Determine the (X, Y) coordinate at the center of the cell enclosing the given text.  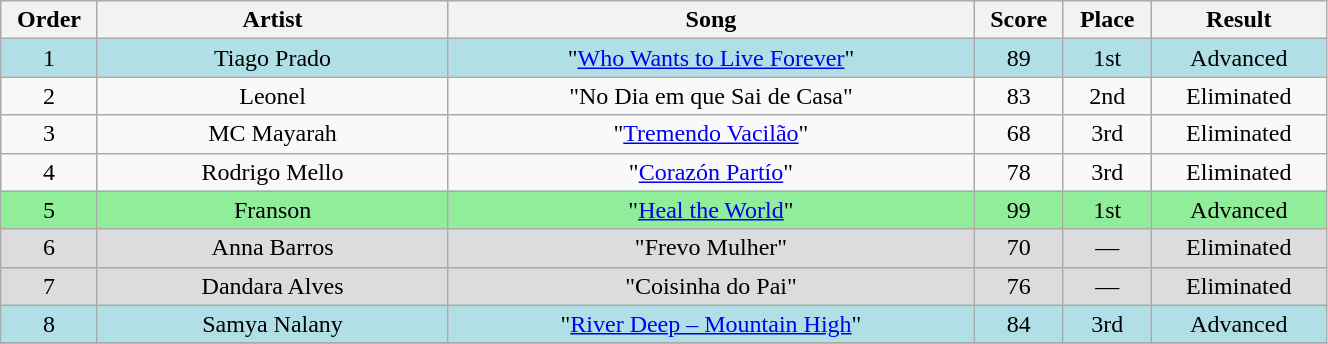
Song (711, 20)
"Heal the World" (711, 210)
MC Mayarah (272, 134)
68 (1018, 134)
"No Dia em que Sai de Casa" (711, 96)
Result (1238, 20)
2nd (1107, 96)
Score (1018, 20)
6 (49, 248)
3 (49, 134)
83 (1018, 96)
8 (49, 324)
Place (1107, 20)
"Frevo Mulher" (711, 248)
Order (49, 20)
89 (1018, 58)
"Tremendo Vacilão" (711, 134)
2 (49, 96)
78 (1018, 172)
7 (49, 286)
70 (1018, 248)
Dandara Alves (272, 286)
Artist (272, 20)
76 (1018, 286)
"Corazón Partío" (711, 172)
5 (49, 210)
"River Deep – Mountain High" (711, 324)
1 (49, 58)
"Who Wants to Live Forever" (711, 58)
84 (1018, 324)
Tiago Prado (272, 58)
4 (49, 172)
Anna Barros (272, 248)
Leonel (272, 96)
99 (1018, 210)
Franson (272, 210)
Rodrigo Mello (272, 172)
Samya Nalany (272, 324)
"Coisinha do Pai" (711, 286)
